Output the [x, y] coordinate of the center of the cell containing the given text.  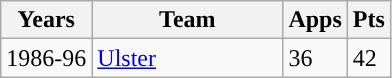
36 [315, 58]
Team [188, 20]
Apps [315, 20]
Years [46, 20]
Ulster [188, 58]
1986-96 [46, 58]
Pts [368, 20]
42 [368, 58]
